Locate the cell with the specified text and output its [x, y] center coordinate. 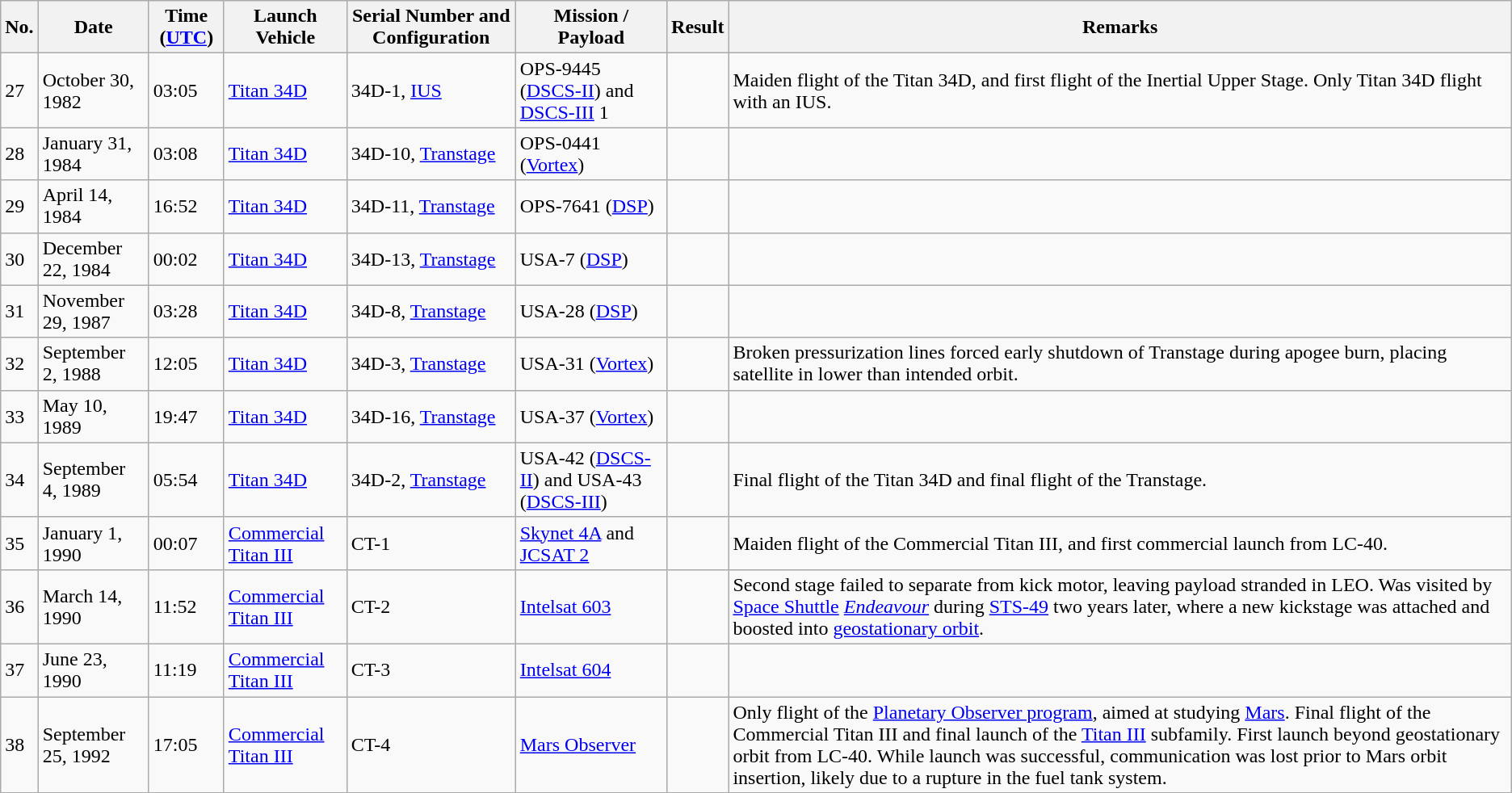
Result [698, 27]
38 [19, 745]
34D-2, Transtage [431, 480]
35 [19, 543]
CT-4 [431, 745]
OPS-0441 (Vortex) [591, 153]
Serial Number and Configuration [431, 27]
No. [19, 27]
17:05 [186, 745]
00:07 [186, 543]
September 25, 1992 [94, 745]
34D-16, Transtage [431, 417]
USA-7 (DSP) [591, 258]
USA-28 (DSP) [591, 312]
34D-11, Transtage [431, 207]
16:52 [186, 207]
Broken pressurization lines forced early shutdown of Transtage during apogee burn, placing satellite in lower than intended orbit. [1119, 363]
USA-42 (DSCS-II) and USA-43 (DSCS-III) [591, 480]
36 [19, 606]
June 23, 1990 [94, 670]
Mars Observer [591, 745]
03:05 [186, 90]
CT-1 [431, 543]
Maiden flight of the Commercial Titan III, and first commercial launch from LC-40. [1119, 543]
Intelsat 604 [591, 670]
Date [94, 27]
Final flight of the Titan 34D and final flight of the Transtage. [1119, 480]
19:47 [186, 417]
September 2, 1988 [94, 363]
03:28 [186, 312]
Intelsat 603 [591, 606]
34D-10, Transtage [431, 153]
33 [19, 417]
34D-1, IUS [431, 90]
April 14, 1984 [94, 207]
11:19 [186, 670]
January 1, 1990 [94, 543]
USA-31 (Vortex) [591, 363]
Maiden flight of the Titan 34D, and first flight of the Inertial Upper Stage. Only Titan 34D flight with an IUS. [1119, 90]
37 [19, 670]
11:52 [186, 606]
Skynet 4A and JCSAT 2 [591, 543]
05:54 [186, 480]
CT-3 [431, 670]
00:02 [186, 258]
USA-37 (Vortex) [591, 417]
34D-13, Transtage [431, 258]
29 [19, 207]
Launch Vehicle [285, 27]
28 [19, 153]
Mission / Payload [591, 27]
OPS-7641 (DSP) [591, 207]
12:05 [186, 363]
32 [19, 363]
34D-8, Transtage [431, 312]
March 14, 1990 [94, 606]
27 [19, 90]
Remarks [1119, 27]
January 31, 1984 [94, 153]
October 30, 1982 [94, 90]
30 [19, 258]
31 [19, 312]
34 [19, 480]
34D-3, Transtage [431, 363]
November 29, 1987 [94, 312]
December 22, 1984 [94, 258]
Time (UTC) [186, 27]
CT-2 [431, 606]
03:08 [186, 153]
May 10, 1989 [94, 417]
September 4, 1989 [94, 480]
OPS-9445 (DSCS-II) and DSCS-III 1 [591, 90]
